Capture the cell that displays the provided text and extract its [x, y] central coordinate. 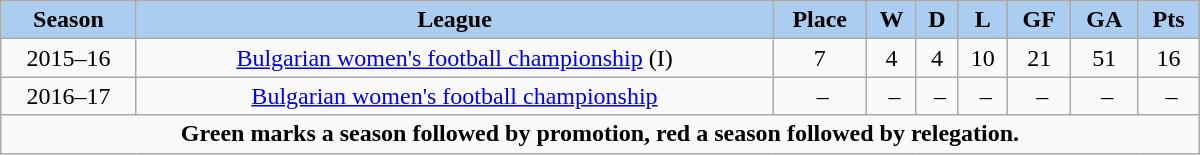
GA [1104, 20]
Place [820, 20]
16 [1168, 58]
21 [1040, 58]
Pts [1168, 20]
2016–17 [68, 96]
51 [1104, 58]
L [983, 20]
W [891, 20]
7 [820, 58]
Bulgarian women's football championship [454, 96]
GF [1040, 20]
Green marks a season followed by promotion, red a season followed by relegation. [600, 134]
Bulgarian women's football championship (I) [454, 58]
D [936, 20]
Season [68, 20]
2015–16 [68, 58]
League [454, 20]
10 [983, 58]
